Pinpoint the cell where the given text exists, returning its (x, y) midpoint coordinate. 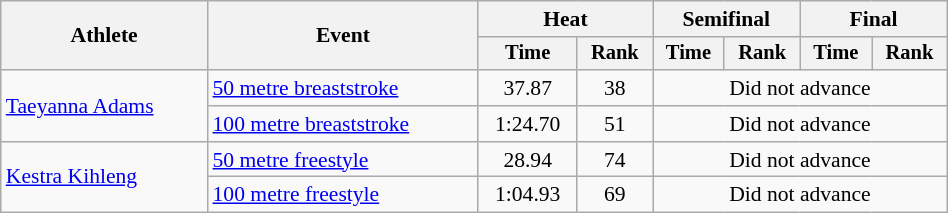
37.87 (528, 88)
Final (874, 19)
50 metre breaststroke (344, 88)
Heat (565, 19)
50 metre freestyle (344, 160)
51 (614, 124)
1:04.93 (528, 195)
74 (614, 160)
Athlete (104, 36)
Event (344, 36)
Semifinal (726, 19)
38 (614, 88)
100 metre freestyle (344, 195)
1:24.70 (528, 124)
28.94 (528, 160)
100 metre breaststroke (344, 124)
69 (614, 195)
Kestra Kihleng (104, 178)
Taeyanna Adams (104, 106)
